Locate the cell with the specified text and output its (X, Y) center coordinate. 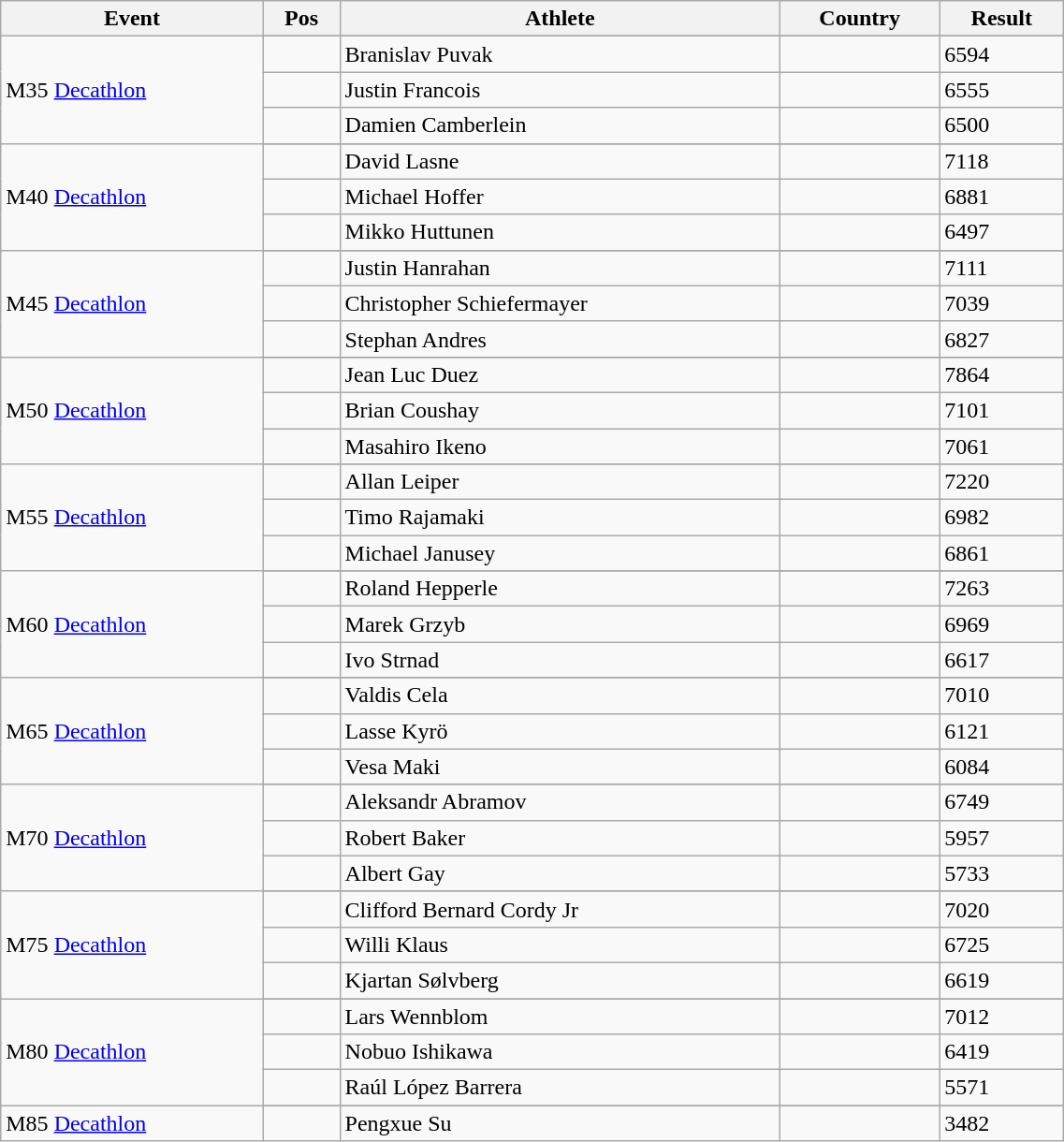
7020 (1001, 909)
Justin Hanrahan (560, 268)
6497 (1001, 232)
6982 (1001, 518)
6419 (1001, 1052)
Nobuo Ishikawa (560, 1052)
M70 Decathlon (132, 838)
6749 (1001, 802)
3482 (1001, 1123)
M80 Decathlon (132, 1051)
5733 (1001, 873)
M85 Decathlon (132, 1123)
Valdis Cela (560, 695)
6969 (1001, 624)
Albert Gay (560, 873)
Stephan Andres (560, 339)
Branislav Puvak (560, 54)
Clifford Bernard Cordy Jr (560, 909)
Willi Klaus (560, 944)
Damien Camberlein (560, 125)
7111 (1001, 268)
6861 (1001, 553)
Pengxue Su (560, 1123)
7220 (1001, 482)
Lasse Kyrö (560, 731)
M60 Decathlon (132, 624)
Mikko Huttunen (560, 232)
M50 Decathlon (132, 410)
Event (132, 19)
M35 Decathlon (132, 90)
Raúl López Barrera (560, 1088)
7012 (1001, 1016)
6594 (1001, 54)
Robert Baker (560, 838)
David Lasne (560, 161)
7118 (1001, 161)
Aleksandr Abramov (560, 802)
5571 (1001, 1088)
Michael Janusey (560, 553)
6500 (1001, 125)
Marek Grzyb (560, 624)
Country (860, 19)
7039 (1001, 303)
M65 Decathlon (132, 731)
Michael Hoffer (560, 197)
Jean Luc Duez (560, 374)
6827 (1001, 339)
6725 (1001, 944)
Kjartan Sølvberg (560, 980)
Masahiro Ikeno (560, 447)
Result (1001, 19)
Athlete (560, 19)
7010 (1001, 695)
Justin Francois (560, 90)
6121 (1001, 731)
7061 (1001, 447)
7101 (1001, 410)
M75 Decathlon (132, 944)
Roland Hepperle (560, 589)
6881 (1001, 197)
6619 (1001, 980)
7864 (1001, 374)
Ivo Strnad (560, 660)
5957 (1001, 838)
M40 Decathlon (132, 197)
Allan Leiper (560, 482)
Brian Coushay (560, 410)
7263 (1001, 589)
Lars Wennblom (560, 1016)
6555 (1001, 90)
Christopher Schiefermayer (560, 303)
Pos (301, 19)
M45 Decathlon (132, 303)
M55 Decathlon (132, 518)
Timo Rajamaki (560, 518)
6084 (1001, 767)
Vesa Maki (560, 767)
6617 (1001, 660)
